Return the (x, y) coordinate for the center point of the cell that contains the specified text.  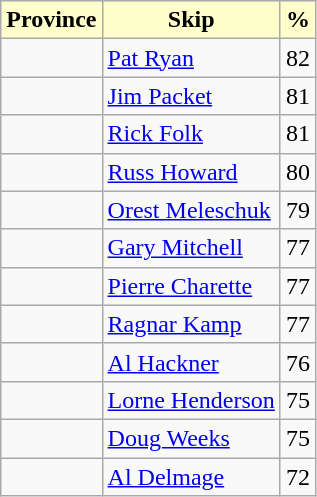
82 (298, 58)
Skip (191, 20)
Pierre Charette (191, 286)
Al Hackner (191, 362)
72 (298, 477)
Lorne Henderson (191, 400)
Rick Folk (191, 134)
Doug Weeks (191, 438)
79 (298, 210)
Ragnar Kamp (191, 324)
Pat Ryan (191, 58)
Gary Mitchell (191, 248)
Russ Howard (191, 172)
% (298, 20)
76 (298, 362)
Orest Meleschuk (191, 210)
Jim Packet (191, 96)
Al Delmage (191, 477)
80 (298, 172)
Province (52, 20)
